Determine the [x, y] coordinate at the center of the cell enclosing the given text.  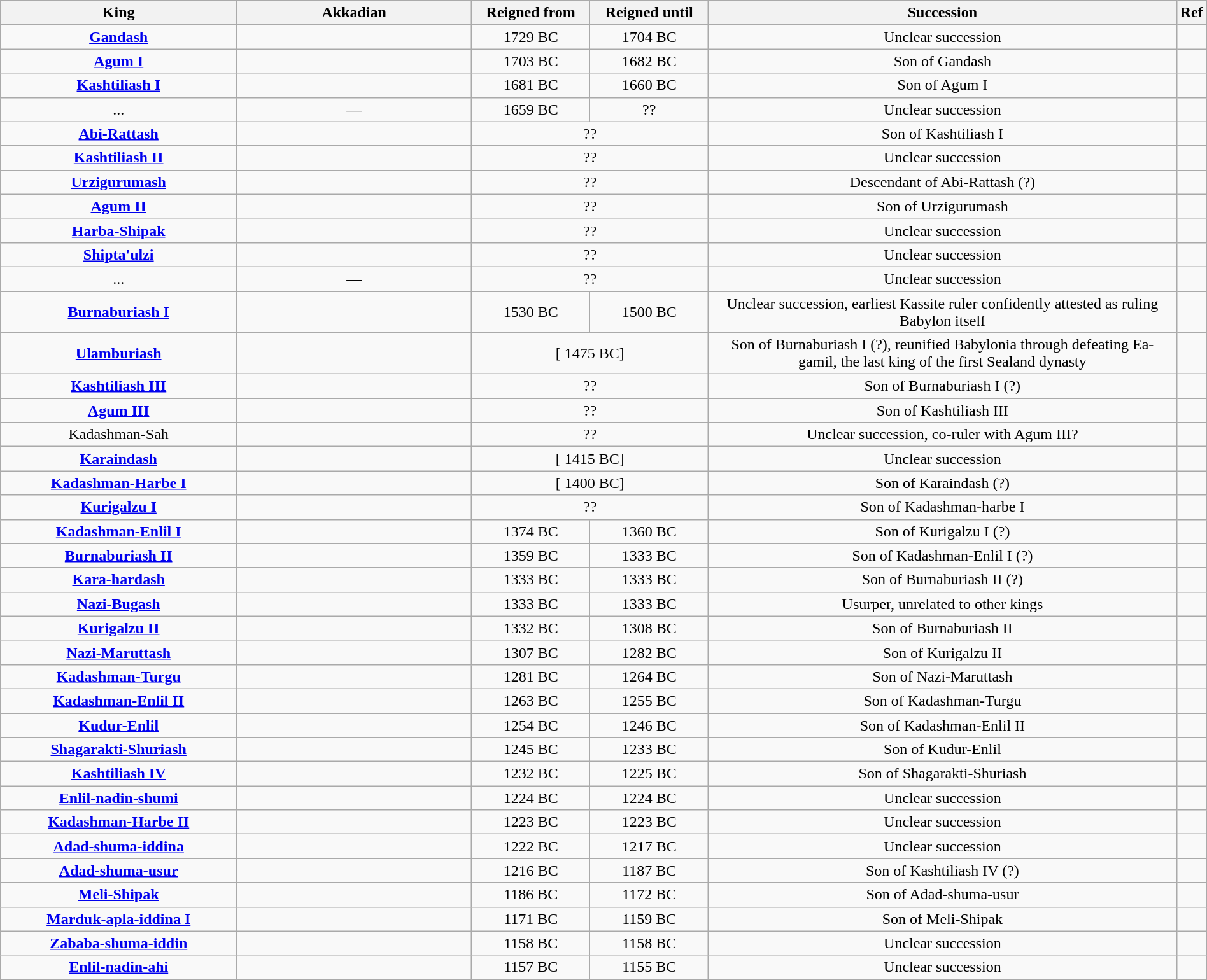
Son of Kurigalzu I (?) [942, 531]
1682 BC [649, 61]
Kashtiliash IV [118, 774]
1233 BC [649, 750]
Son of Kadashman-Enlil II [942, 725]
1187 BC [649, 871]
Agum II [118, 206]
Son of Meli-Shipak [942, 919]
Son of Burnaburiash II (?) [942, 580]
1264 BC [649, 676]
Urzigurumash [118, 182]
1281 BC [531, 676]
Reigned from [531, 13]
1659 BC [531, 109]
1172 BC [649, 895]
1530 BC [531, 312]
Zababa-shuma-iddin [118, 943]
Son of Kashtiliash I [942, 134]
Succession [942, 13]
Son of Burnaburiash II [942, 628]
1703 BC [531, 61]
1222 BC [531, 846]
Son of Adad-shuma-usur [942, 895]
Shagarakti-Shuriash [118, 750]
Kurigalzu II [118, 628]
1729 BC [531, 37]
Kashtiliash I [118, 85]
1254 BC [531, 725]
1332 BC [531, 628]
1159 BC [649, 919]
Unclear succession, co-ruler with Agum III? [942, 435]
Harba-Shipak [118, 230]
[ 1400 BC] [590, 483]
Adad-shuma-usur [118, 871]
Descendant of Abi-Rattash (?) [942, 182]
Agum III [118, 410]
Son of Kadashman-Enlil I (?) [942, 556]
Abi-Rattash [118, 134]
Son of Agum I [942, 85]
Usurper, unrelated to other kings [942, 604]
Kadashman-Enlil II [118, 701]
1360 BC [649, 531]
Son of Shagarakti-Shuriash [942, 774]
Burnaburiash I [118, 312]
Gandash [118, 37]
1157 BC [531, 967]
Enlil-nadin-shumi [118, 798]
1359 BC [531, 556]
1155 BC [649, 967]
1225 BC [649, 774]
Son of Burnaburiash I (?), reunified Babylonia through defeating Ea-gamil, the last king of the first Sealand dynasty [942, 354]
1660 BC [649, 85]
Kadashman-Sah [118, 435]
Kadashman-Harbe II [118, 822]
1171 BC [531, 919]
Kadashman-Turgu [118, 676]
Son of Kashtiliash III [942, 410]
Kashtiliash III [118, 386]
Shipta'ulzi [118, 255]
Kadashman-Harbe I [118, 483]
Kara-hardash [118, 580]
1374 BC [531, 531]
1245 BC [531, 750]
Kashtiliash II [118, 158]
Adad-shuma-iddina [118, 846]
[ 1475 BC] [590, 354]
Son of Kadashman-harbe I [942, 507]
Son of Kadashman-Turgu [942, 701]
1255 BC [649, 701]
Nazi-Bugash [118, 604]
1308 BC [649, 628]
1500 BC [649, 312]
Burnaburiash II [118, 556]
Kadashman-Enlil I [118, 531]
Karaindash [118, 459]
Kurigalzu I [118, 507]
1217 BC [649, 846]
1681 BC [531, 85]
Son of Nazi-Maruttash [942, 676]
Nazi-Maruttash [118, 652]
1282 BC [649, 652]
Son of Karaindash (?) [942, 483]
Son of Kudur-Enlil [942, 750]
Ref [1192, 13]
Ulamburiash [118, 354]
1307 BC [531, 652]
1232 BC [531, 774]
Meli-Shipak [118, 895]
Son of Kashtiliash IV (?) [942, 871]
1216 BC [531, 871]
Son of Burnaburiash I (?) [942, 386]
1186 BC [531, 895]
Reigned until [649, 13]
[ 1415 BC] [590, 459]
King [118, 13]
1263 BC [531, 701]
Agum I [118, 61]
Enlil-nadin-ahi [118, 967]
Akkadian [354, 13]
1246 BC [649, 725]
Son of Urzigurumash [942, 206]
Kudur-Enlil [118, 725]
1704 BC [649, 37]
Son of Gandash [942, 61]
Son of Kurigalzu II [942, 652]
Unclear succession, earliest Kassite ruler confidently attested as ruling Babylon itself [942, 312]
Marduk-apla-iddina I [118, 919]
